Capture the cell that displays the provided text and extract its [x, y] central coordinate. 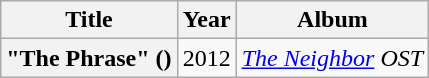
"The Phrase" () [89, 58]
The Neighbor OST [332, 58]
Year [206, 20]
Title [89, 20]
Album [332, 20]
2012 [206, 58]
